For the text-containing cell, return its midpoint in (x, y) coordinate format. 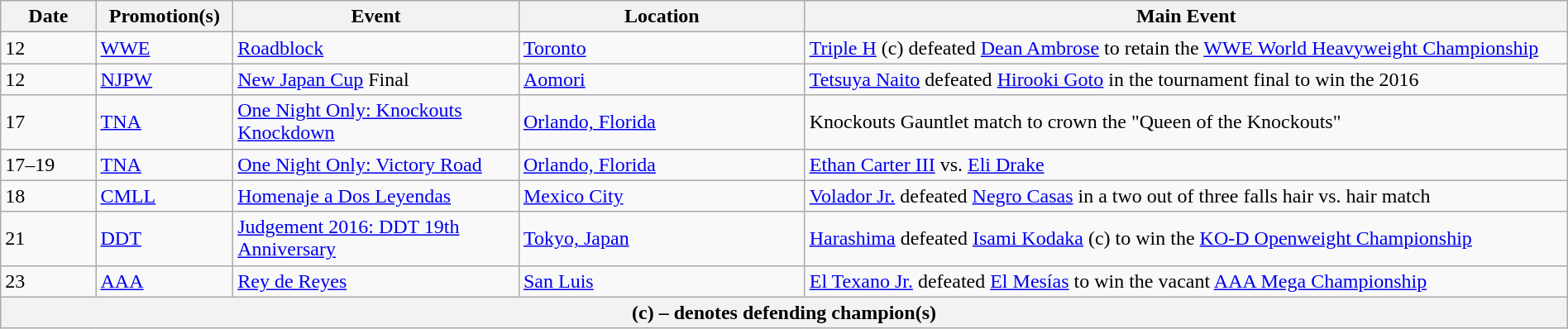
Tetsuya Naito defeated Hirooki Goto in the tournament final to win the 2016 (1186, 79)
Harashima defeated Isami Kodaka (c) to win the KO-D Openweight Championship (1186, 238)
El Texano Jr. defeated El Mesías to win the vacant AAA Mega Championship (1186, 281)
(c) – denotes defending champion(s) (784, 312)
Event (376, 17)
Promotion(s) (165, 17)
One Night Only: Victory Road (376, 164)
23 (48, 281)
AAA (165, 281)
WWE (165, 48)
Mexico City (662, 196)
One Night Only: Knockouts Knockdown (376, 122)
CMLL (165, 196)
San Luis (662, 281)
Roadblock (376, 48)
DDT (165, 238)
18 (48, 196)
Volador Jr. defeated Negro Casas in a two out of three falls hair vs. hair match (1186, 196)
Triple H (c) defeated Dean Ambrose to retain the WWE World Heavyweight Championship (1186, 48)
Ethan Carter III vs. Eli Drake (1186, 164)
Rey de Reyes (376, 281)
Toronto (662, 48)
Aomori (662, 79)
Date (48, 17)
Homenaje a Dos Leyendas (376, 196)
NJPW (165, 79)
New Japan Cup Final (376, 79)
Main Event (1186, 17)
Knockouts Gauntlet match to crown the "Queen of the Knockouts" (1186, 122)
17 (48, 122)
17–19 (48, 164)
Judgement 2016: DDT 19th Anniversary (376, 238)
21 (48, 238)
Tokyo, Japan (662, 238)
Location (662, 17)
